Detect which cell encompasses the target text, then output its (x, y) center coordinate. 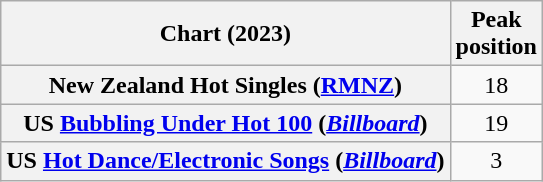
18 (496, 85)
US Hot Dance/Electronic Songs (Billboard) (226, 161)
19 (496, 123)
US Bubbling Under Hot 100 (Billboard) (226, 123)
Peakposition (496, 34)
Chart (2023) (226, 34)
3 (496, 161)
New Zealand Hot Singles (RMNZ) (226, 85)
